Provide the (X, Y) coordinate of the cell's center where the given text is located.  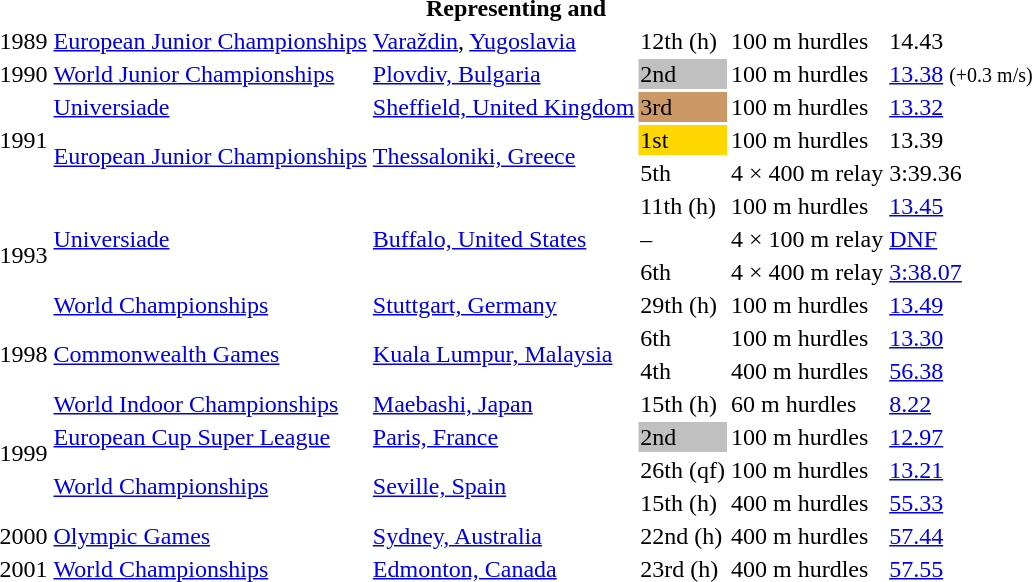
29th (h) (683, 305)
Plovdiv, Bulgaria (504, 74)
Maebashi, Japan (504, 404)
Varaždin, Yugoslavia (504, 41)
Stuttgart, Germany (504, 305)
4 × 100 m relay (808, 239)
26th (qf) (683, 470)
3rd (683, 107)
Olympic Games (210, 536)
Commonwealth Games (210, 354)
Seville, Spain (504, 486)
11th (h) (683, 206)
Kuala Lumpur, Malaysia (504, 354)
1st (683, 140)
Paris, France (504, 437)
World Junior Championships (210, 74)
Thessaloniki, Greece (504, 156)
Sheffield, United Kingdom (504, 107)
Buffalo, United States (504, 239)
4th (683, 371)
60 m hurdles (808, 404)
5th (683, 173)
22nd (h) (683, 536)
– (683, 239)
World Indoor Championships (210, 404)
European Cup Super League (210, 437)
Sydney, Australia (504, 536)
12th (h) (683, 41)
